Output the [X, Y] coordinate of the center of the cell containing the given text.  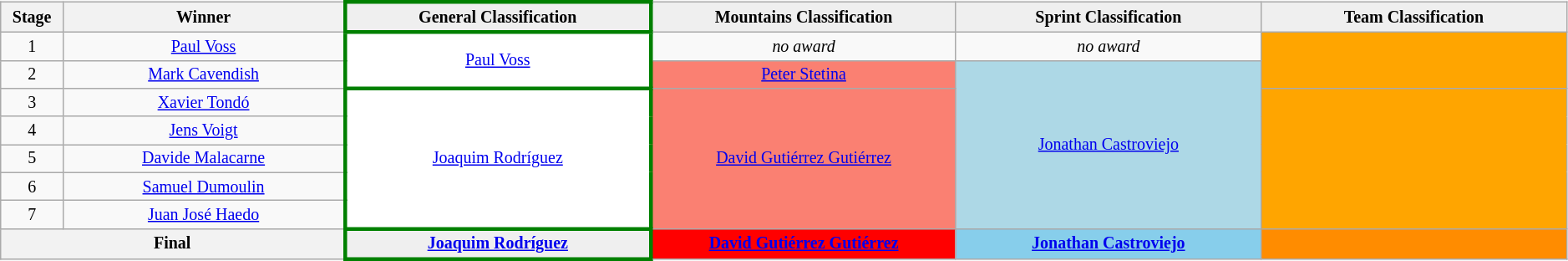
Final [173, 243]
General Classification [498, 18]
Team Classification [1414, 18]
3 [32, 102]
Sprint Classification [1109, 18]
2 [32, 75]
Xavier Tondó [204, 102]
5 [32, 159]
Samuel Dumoulin [204, 186]
Peter Stetina [804, 75]
Davide Malacarne [204, 159]
Mountains Classification [804, 18]
Mark Cavendish [204, 75]
7 [32, 214]
4 [32, 130]
Stage [32, 18]
Juan José Haedo [204, 214]
6 [32, 186]
Jens Voigt [204, 130]
1 [32, 47]
Winner [204, 18]
